From the cell containing the given text, extract its center point as [x, y] coordinate. 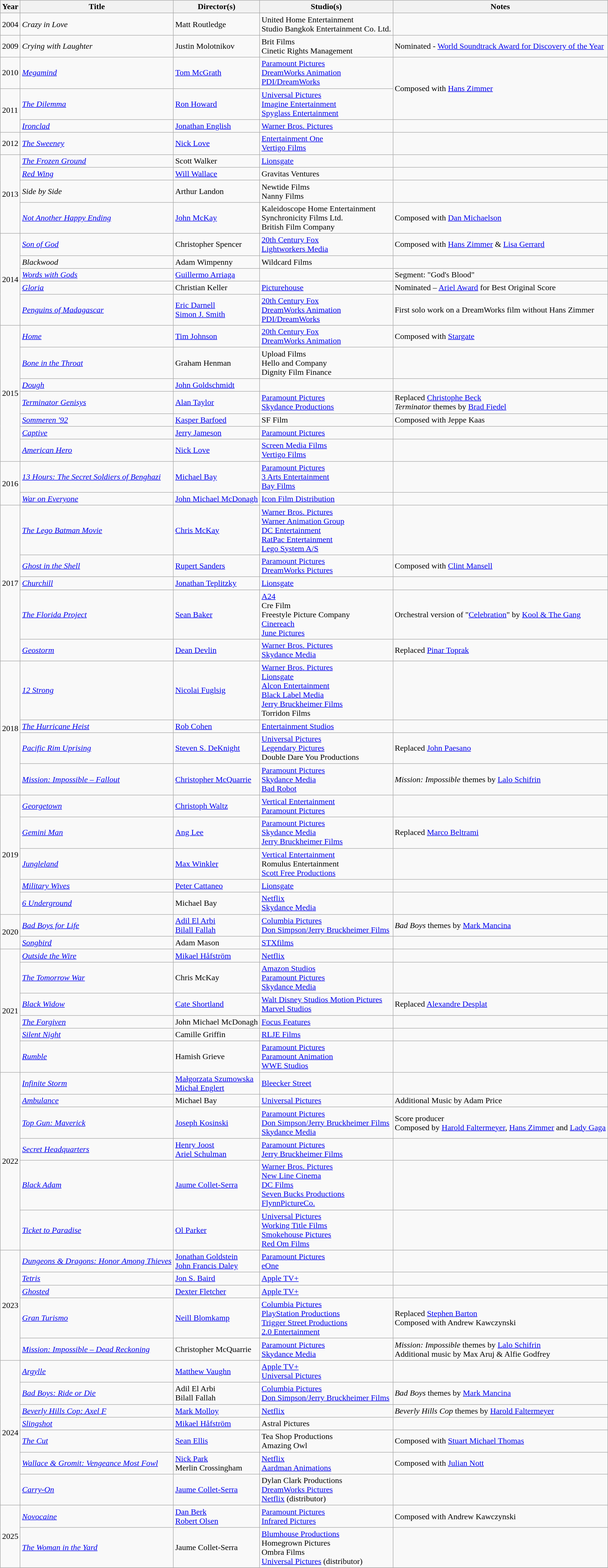
Composed with Julian Nott [500, 1463]
Bleecker Street [326, 1083]
Score producerComposed by Harold Faltermeyer, Hans Zimmer and Lady Gaga [500, 1123]
Justin Molotnikov [217, 46]
Crazy in Love [97, 24]
Black Widow [97, 1004]
20th Century FoxDreamWorks Animation [326, 337]
Military Wives [97, 886]
Silent Night [97, 1035]
Top Gun: Maverick [97, 1123]
Words with Gods [97, 275]
Jonathan English [217, 126]
Black Adam [97, 1185]
Bone in the Throat [97, 363]
6 Underground [97, 903]
RLJE Films [326, 1035]
Composed with Stargate [500, 337]
Steven S. DeKnight [217, 748]
Universal PicturesWorking Title FilmsSmokehouse PicturesRed Om Films [326, 1230]
Secret Headquarters [97, 1149]
Churchill [97, 583]
Graham Henman [217, 363]
First solo work on a DreamWorks film without Hans Zimmer [500, 310]
Newtide FilmsNanny Films [326, 191]
Additional Music by Adam Price [500, 1101]
Warner Bros. PicturesLionsgateAlcon Entertainment Black Label MediaJerry Bruckheimer Films Torridon Films [326, 691]
Columbia PicturesPlayStation ProductionsTrigger Street Productions2.0 Entertainment [326, 1318]
Ticket to Paradise [97, 1230]
2012 [10, 144]
Wildcard Films [326, 262]
2020 [10, 932]
Novocaine [97, 1516]
Director(s) [217, 7]
Jungleland [97, 864]
Composed with Clint Mansell [500, 565]
12 Strong [97, 691]
The Forgiven [97, 1022]
Replaced Pinar Toprak [500, 650]
Upload FilmsHello and CompanyDignity Film Finance [326, 363]
Side by Side [97, 191]
Composed with Stuart Michael Thomas [500, 1441]
Gloria [97, 288]
Composed with Dan Michaelson [500, 218]
Dylan Clark ProductionsDreamWorks PicturesNetflix (distributor) [326, 1490]
Bad Boys: Ride or Die [97, 1393]
2011 [10, 110]
Scott Walker [217, 161]
Dan BerkRobert Olsen [217, 1516]
Son of God [97, 244]
War on Everyone [97, 499]
Mark Molloy [217, 1411]
American Hero [97, 450]
Walt Disney Studios Motion PicturesMarvel Studios [326, 1004]
Home [97, 337]
Alan Taylor [217, 402]
Red Wing [97, 174]
Jonathan GoldsteinJohn Francis Daley [217, 1261]
Warner Bros. Pictures [326, 126]
Tea Shop ProductionsAmazing Owl [326, 1441]
The Florida Project [97, 615]
Studio(s) [326, 7]
2017 [10, 583]
Tim Johnson [217, 337]
Replaced Marco Beltrami [500, 833]
2021 [10, 1010]
2004 [10, 24]
Paramount PicturesSkydance MediaJerry Bruckheimer Films [326, 833]
SF Film [326, 420]
Captive [97, 433]
Ambulance [97, 1101]
Argylle [97, 1371]
Henry JoostAriel Schulman [217, 1149]
Jerry Jameson [217, 433]
Rob Cohen [217, 726]
Will Wallace [217, 174]
Blumhouse ProductionsHomegrown PicturesOmbra FilmsUniversal Pictures (distributor) [326, 1547]
Paramount PicturesSkydance Productions [326, 402]
Paramount Pictures [326, 433]
Warner Bros. PicturesSkydance Media [326, 650]
Paramount PictureseOne [326, 1261]
2015 [10, 393]
Rumble [97, 1057]
2016 [10, 483]
Terminator Genisys [97, 402]
Composed with Hans Zimmer [500, 88]
STXfilms [326, 943]
The Frozen Ground [97, 161]
2014 [10, 279]
Jon S. Baird [217, 1279]
Christian Keller [217, 288]
The Cut [97, 1441]
Composed with Andrew Kawczynski [500, 1516]
Slingshot [97, 1424]
NetflixSkydance Media [326, 903]
20th Century FoxDreamWorks AnimationPDI/DreamWorks [326, 310]
20th Century FoxLightworkers Media [326, 244]
Vertical EntertainmentRomulus EntertainmentScott Free Productions [326, 864]
Arthur Landon [217, 191]
2019 [10, 855]
Adam Mason [217, 943]
Matt Routledge [217, 24]
Dungeons & Dragons: Honor Among Thieves [97, 1261]
The Dilemma [97, 104]
Camille Griffin [217, 1035]
Paramount PicturesSkydance MediaBad Robot [326, 779]
2010 [10, 73]
Entertainment OneVertigo Films [326, 144]
Paramount PicturesDon Simpson/Jerry Bruckheimer FilmsSkydance Media [326, 1123]
Megamind [97, 73]
Orchestral version of "Celebration" by Kool & The Gang [500, 615]
Eric DarnellSimon J. Smith [217, 310]
Beverly Hills Cop: Axel F [97, 1411]
Picturehouse [326, 288]
The Tomorrow War [97, 978]
Paramount PicturesParamount AnimationWWE Studios [326, 1057]
Penguins of Madagascar [97, 310]
2023 [10, 1305]
Ghosted [97, 1291]
Dexter Fletcher [217, 1291]
Mission: Impossible – Dead Reckoning [97, 1349]
Mission: Impossible – Fallout [97, 779]
Nicolai Fuglsig [217, 691]
Beverly Hills Cop themes by Harold Faltermeyer [500, 1411]
Bad Boys for Life [97, 925]
The Hurricane Heist [97, 726]
Pacific Rim Uprising [97, 748]
Rupert Sanders [217, 565]
Małgorzata SzumowskaMichał Englert [217, 1083]
Nick ParkMerlin Crossingham [217, 1463]
Universal Pictures [326, 1101]
Nominated - World Soundtrack Award for Discovery of the Year [500, 46]
Dean Devlin [217, 650]
Joseph Kosinski [217, 1123]
Warner Bros. PicturesNew Line CinemaDC FilmsSeven Bucks ProductionsFlynnPictureCo. [326, 1185]
Wallace & Gromit: Vengeance Most Fowl [97, 1463]
Apple TV+Universal Pictures [326, 1371]
Christoph Waltz [217, 806]
Not Another Happy Ending [97, 218]
Ol Parker [217, 1230]
Mission: Impossible themes by Lalo SchifrinAdditional music by Max Aruj & Alfie Godfrey [500, 1349]
Dough [97, 385]
Astral Pictures [326, 1424]
2022 [10, 1161]
Ron Howard [217, 104]
2024 [10, 1433]
Notes [500, 7]
Paramount PicturesDreamWorks AnimationPDI/DreamWorks [326, 73]
Kasper Barfoed [217, 420]
2013 [10, 194]
Christopher Spencer [217, 244]
Sommeren '92 [97, 420]
2025 [10, 1537]
Infinite Storm [97, 1083]
Sean Ellis [217, 1441]
The Woman in the Yard [97, 1547]
Brit FilmsCinetic Rights Management [326, 46]
Vertical EntertainmentParamount Pictures [326, 806]
Paramount PicturesDreamWorks Pictures [326, 565]
The Sweeney [97, 144]
Kaleidoscope Home EntertainmentSynchronicity Films Ltd.British Film Company [326, 218]
Ang Lee [217, 833]
NetflixAardman Animations [326, 1463]
Amazon StudiosParamount PicturesSkydance Media [326, 978]
Guillermo Arriaga [217, 275]
Hamish Grieve [217, 1057]
Paramount PicturesJerry Bruckheimer Films [326, 1149]
Nominated – Ariel Award for Best Original Score [500, 288]
Adam Wimpenny [217, 262]
Gravitas Ventures [326, 174]
Geostorm [97, 650]
John McKay [217, 218]
Ironclad [97, 126]
Screen Media FilmsVertigo Films [326, 450]
Focus Features [326, 1022]
Entertainment Studios [326, 726]
Universal PicturesImagine EntertainmentSpyglass Entertainment [326, 104]
Replaced Christophe BeckTerminator themes by Brad Fiedel [500, 402]
United Home EntertainmentStudio Bangkok Entertainment Co. Ltd. [326, 24]
Carry-On [97, 1490]
Replaced Alexandre Desplat [500, 1004]
A24Cre FilmFreestyle Picture CompanyCinereachJune Pictures [326, 615]
Universal PicturesLegendary PicturesDouble Dare You Productions [326, 748]
Sean Baker [217, 615]
Icon Film Distribution [326, 499]
Ghost in the Shell [97, 565]
Neill Blomkamp [217, 1318]
Replaced John Paesano [500, 748]
Georgetown [97, 806]
Blackwood [97, 262]
Gran Turismo [97, 1318]
Peter Cattaneo [217, 886]
Mission: Impossible themes by Lalo Schifrin [500, 779]
2009 [10, 46]
Tetris [97, 1279]
The Lego Batman Movie [97, 530]
Outside the Wire [97, 955]
Paramount PicturesSkydance Media [326, 1349]
Warner Bros. PicturesWarner Animation GroupDC EntertainmentRatPac EntertainmentLego System A/S [326, 530]
Segment: "God's Blood" [500, 275]
Composed with Hans Zimmer & Lisa Gerrard [500, 244]
Max Winkler [217, 864]
Gemini Man [97, 833]
Replaced Stephen BartonComposed with Andrew Kawczynski [500, 1318]
Paramount PicturesInfrared Pictures [326, 1516]
Jonathan Teplitzky [217, 583]
Title [97, 7]
Crying with Laughter [97, 46]
John Goldschmidt [217, 385]
Songbird [97, 943]
2018 [10, 728]
Tom McGrath [217, 73]
Cate Shortland [217, 1004]
13 Hours: The Secret Soldiers of Benghazi [97, 477]
Paramount Pictures3 Arts EntertainmentBay Films [326, 477]
Matthew Vaughn [217, 1371]
Year [10, 7]
Composed with Jeppe Kaas [500, 420]
